Return the (x, y) coordinate for the center point of the cell that contains the specified text.  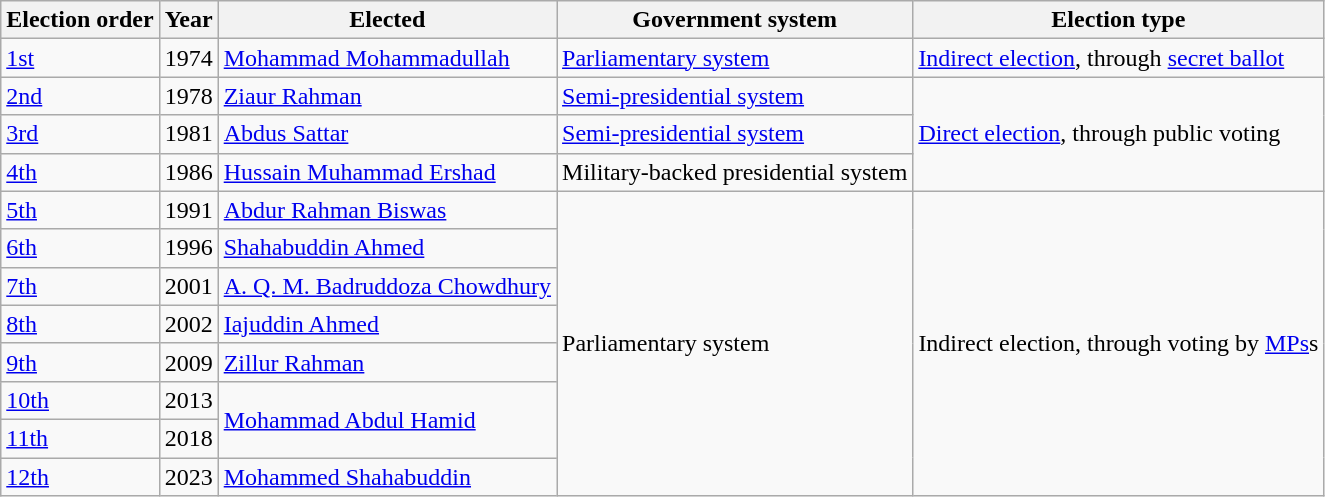
A. Q. M. Badruddoza Chowdhury (387, 286)
10th (80, 400)
Indirect election, through secret ballot (1118, 58)
Abdur Rahman Biswas (387, 210)
8th (80, 324)
2013 (188, 400)
2002 (188, 324)
Mohammad Mohammadullah (387, 58)
Abdus Sattar (387, 134)
Government system (735, 20)
1986 (188, 172)
12th (80, 477)
Indirect election, through voting by MPss (1118, 343)
2001 (188, 286)
Shahabuddin Ahmed (387, 248)
11th (80, 438)
Election order (80, 20)
Iajuddin Ahmed (387, 324)
1974 (188, 58)
2023 (188, 477)
Mohammed Shahabuddin (387, 477)
Election type (1118, 20)
1st (80, 58)
5th (80, 210)
4th (80, 172)
2018 (188, 438)
1996 (188, 248)
6th (80, 248)
2009 (188, 362)
Direct election, through public voting (1118, 134)
Mohammad Abdul Hamid (387, 419)
3rd (80, 134)
1978 (188, 96)
9th (80, 362)
2nd (80, 96)
Military-backed presidential system (735, 172)
1981 (188, 134)
Elected (387, 20)
7th (80, 286)
Year (188, 20)
Zillur Rahman (387, 362)
Ziaur Rahman (387, 96)
Hussain Muhammad Ershad (387, 172)
1991 (188, 210)
